Scan for the cell matching the given text and deliver its (x, y) coordinate at center. 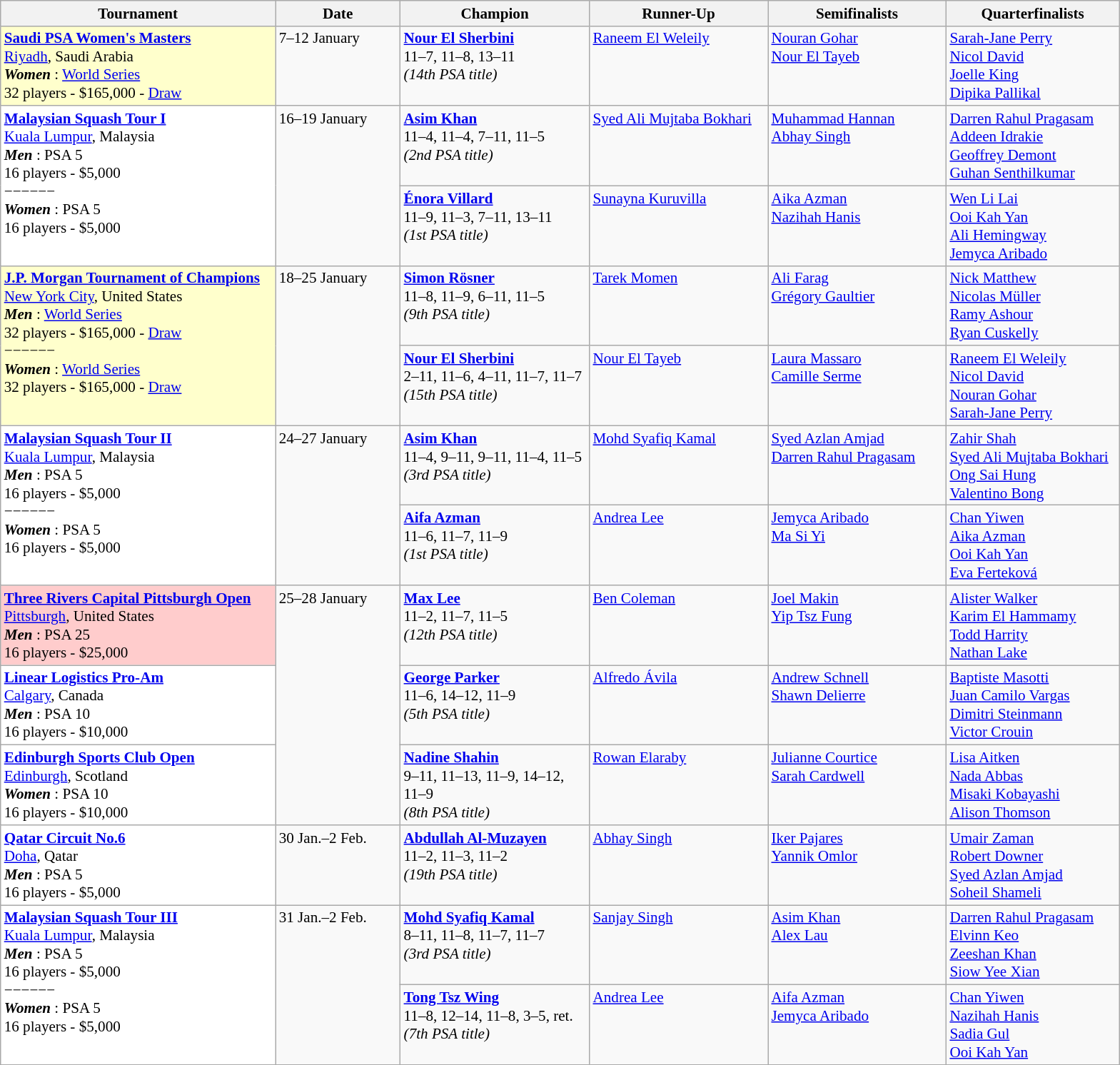
Tong Tsz Wing11–8, 12–14, 11–8, 3–5, ret.(7th PSA title) (495, 1025)
Sarah-Jane Perry Nicol David Joelle King Dipika Pallikal (1032, 66)
Three Rivers Capital Pittsburgh Open Pittsburgh, United States Men : PSA 2516 players - $25,000 (138, 625)
Raneem El Weleily Nicol David Nouran Gohar Sarah-Jane Perry (1032, 385)
31 Jan.–2 Feb. (338, 985)
Quarterfinalists (1032, 13)
Malaysian Squash Tour III Kuala Lumpur, Malaysia Men : PSA 516 players - $5,000−−−−−− Women : PSA 516 players - $5,000 (138, 985)
Joel Makin Yip Tsz Fung (857, 625)
Darren Rahul Pragasam Elvinn Keo Zeeshan Khan Siow Yee Xian (1032, 945)
Asim Khan11–4, 11–4, 7–11, 11–5(2nd PSA title) (495, 146)
Ben Coleman (679, 625)
Julianne Courtice Sarah Cardwell (857, 785)
Sanjay Singh (679, 945)
Tournament (138, 13)
Date (338, 13)
Edinburgh Sports Club Open Edinburgh, Scotland Women : PSA 1016 players - $10,000 (138, 785)
Baptiste Masotti Juan Camilo Vargas Dimitri Steinmann Victor Crouin (1032, 705)
Sunayna Kuruvilla (679, 226)
Malaysian Squash Tour I Kuala Lumpur, Malaysia Men : PSA 516 players - $5,000−−−−−− Women : PSA 516 players - $5,000 (138, 186)
Ali Farag Grégory Gaultier (857, 306)
30 Jan.–2 Feb. (338, 865)
George Parker11–6, 14–12, 11–9(5th PSA title) (495, 705)
Syed Ali Mujtaba Bokhari (679, 146)
Chan Yiwen Aika Azman Ooi Kah Yan Eva Ferteková (1032, 545)
25–28 January (338, 705)
Linear Logistics Pro-Am Calgary, Canada Men : PSA 1016 players - $10,000 (138, 705)
Énora Villard11–9, 11–3, 7–11, 13–11(1st PSA title) (495, 226)
Jemyca Aribado Ma Si Yi (857, 545)
Mohd Syafiq Kamal8–11, 11–8, 11–7, 11–7(3rd PSA title) (495, 945)
Tarek Momen (679, 306)
Darren Rahul Pragasam Addeen Idrakie Geoffrey Demont Guhan Senthilkumar (1032, 146)
Syed Azlan Amjad Darren Rahul Pragasam (857, 465)
Semifinalists (857, 13)
Alfredo Ávila (679, 705)
Nick Matthew Nicolas Müller Ramy Ashour Ryan Cuskelly (1032, 306)
Asim Khan Alex Lau (857, 945)
Laura Massaro Camille Serme (857, 385)
16–19 January (338, 186)
Lisa Aitken Nada Abbas Misaki Kobayashi Alison Thomson (1032, 785)
Chan Yiwen Nazihah Hanis Sadia Gul Ooi Kah Yan (1032, 1025)
Abdullah Al-Muzayen11–2, 11–3, 11–2(19th PSA title) (495, 865)
Wen Li Lai Ooi Kah Yan Ali Hemingway Jemyca Aribado (1032, 226)
Nour El Sherbini11–7, 11–8, 13–11(14th PSA title) (495, 66)
Abhay Singh (679, 865)
Asim Khan11–4, 9–11, 9–11, 11–4, 11–5(3rd PSA title) (495, 465)
Aika Azman Nazihah Hanis (857, 226)
Champion (495, 13)
Rowan Elaraby (679, 785)
Iker Pajares Yannik Omlor (857, 865)
Aifa Azman Jemyca Aribado (857, 1025)
Nouran Gohar Nour El Tayeb (857, 66)
Simon Rösner11–8, 11–9, 6–11, 11–5(9th PSA title) (495, 306)
Malaysian Squash Tour II Kuala Lumpur, Malaysia Men : PSA 516 players - $5,000−−−−−− Women : PSA 516 players - $5,000 (138, 505)
Muhammad Hannan Abhay Singh (857, 146)
Alister Walker Karim El Hammamy Todd Harrity Nathan Lake (1032, 625)
Runner-Up (679, 13)
Nour El Tayeb (679, 385)
Max Lee11–2, 11–7, 11–5(12th PSA title) (495, 625)
Qatar Circuit No.6 Doha, Qatar Men : PSA 516 players - $5,000 (138, 865)
Zahir Shah Syed Ali Mujtaba Bokhari Ong Sai Hung Valentino Bong (1032, 465)
7–12 January (338, 66)
18–25 January (338, 345)
Umair Zaman Robert Downer Syed Azlan Amjad Soheil Shameli (1032, 865)
Nadine Shahin9–11, 11–13, 11–9, 14–12, 11–9(8th PSA title) (495, 785)
Mohd Syafiq Kamal (679, 465)
Nour El Sherbini2–11, 11–6, 4–11, 11–7, 11–7(15th PSA title) (495, 385)
Andrew Schnell Shawn Delierre (857, 705)
24–27 January (338, 505)
Raneem El Weleily (679, 66)
Aifa Azman11–6, 11–7, 11–9(1st PSA title) (495, 545)
Saudi PSA Women's Masters Riyadh, Saudi Arabia Women : World Series32 players - $165,000 - Draw (138, 66)
